For the text-containing cell, return its midpoint in [x, y] coordinate format. 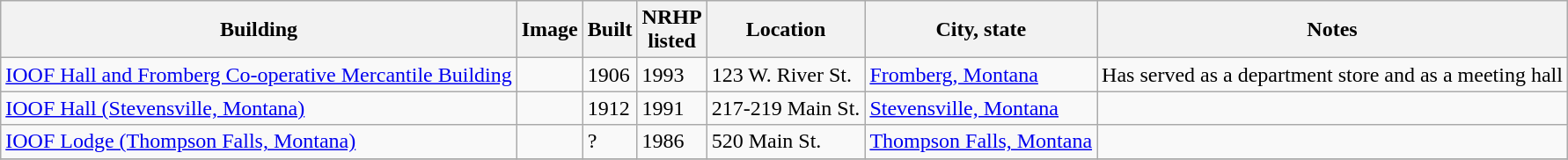
Stevensville, Montana [981, 108]
123 W. River St. [786, 75]
1986 [672, 142]
Building [259, 30]
Image [549, 30]
IOOF Hall and Fromberg Co-operative Mercantile Building [259, 75]
1991 [672, 108]
IOOF Lodge (Thompson Falls, Montana) [259, 142]
Has served as a department store and as a meeting hall [1332, 75]
1912 [610, 108]
NRHPlisted [672, 30]
1906 [610, 75]
Thompson Falls, Montana [981, 142]
City, state [981, 30]
Notes [1332, 30]
Fromberg, Montana [981, 75]
1993 [672, 75]
Location [786, 30]
520 Main St. [786, 142]
Built [610, 30]
IOOF Hall (Stevensville, Montana) [259, 108]
? [610, 142]
217-219 Main St. [786, 108]
